Scan for the cell matching the given text and deliver its (x, y) coordinate at center. 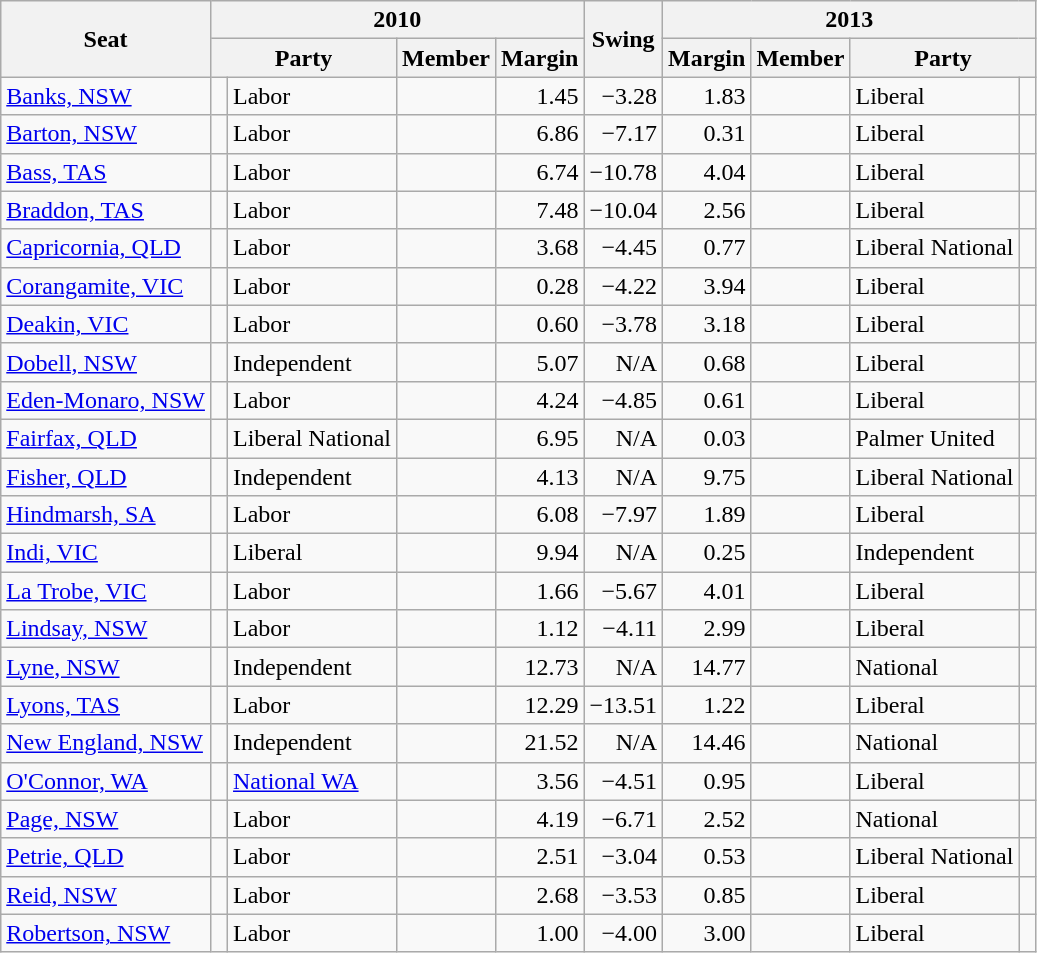
5.07 (540, 362)
−4.51 (624, 781)
4.01 (707, 591)
1.83 (707, 96)
2.52 (707, 819)
−3.04 (624, 857)
0.31 (707, 134)
1.12 (540, 629)
La Trobe, VIC (106, 591)
2.68 (540, 895)
0.61 (707, 400)
0.25 (707, 553)
1.22 (707, 705)
4.04 (707, 172)
2013 (850, 20)
3.00 (707, 933)
Corangamite, VIC (106, 286)
Bass, TAS (106, 172)
Lyne, NSW (106, 667)
O'Connor, WA (106, 781)
0.28 (540, 286)
6.74 (540, 172)
12.73 (540, 667)
7.48 (540, 210)
12.29 (540, 705)
−3.78 (624, 324)
3.18 (707, 324)
−3.28 (624, 96)
−10.04 (624, 210)
Fisher, QLD (106, 477)
Seat (106, 39)
0.60 (540, 324)
0.85 (707, 895)
Palmer United (934, 438)
2.99 (707, 629)
6.95 (540, 438)
21.52 (540, 743)
4.24 (540, 400)
14.46 (707, 743)
Eden-Monaro, NSW (106, 400)
Dobell, NSW (106, 362)
0.03 (707, 438)
1.66 (540, 591)
−6.71 (624, 819)
Barton, NSW (106, 134)
3.56 (540, 781)
Capricornia, QLD (106, 248)
New England, NSW (106, 743)
0.68 (707, 362)
Reid, NSW (106, 895)
0.53 (707, 857)
2010 (396, 20)
−5.67 (624, 591)
−10.78 (624, 172)
Braddon, TAS (106, 210)
National WA (312, 781)
−13.51 (624, 705)
Banks, NSW (106, 96)
Swing (624, 39)
−7.97 (624, 515)
9.94 (540, 553)
1.89 (707, 515)
Indi, VIC (106, 553)
6.86 (540, 134)
−4.22 (624, 286)
−4.00 (624, 933)
Petrie, QLD (106, 857)
3.68 (540, 248)
4.13 (540, 477)
Lindsay, NSW (106, 629)
0.77 (707, 248)
Page, NSW (106, 819)
4.19 (540, 819)
−4.85 (624, 400)
2.51 (540, 857)
−7.17 (624, 134)
−4.11 (624, 629)
1.45 (540, 96)
Robertson, NSW (106, 933)
3.94 (707, 286)
6.08 (540, 515)
2.56 (707, 210)
9.75 (707, 477)
1.00 (540, 933)
−3.53 (624, 895)
Fairfax, QLD (106, 438)
Lyons, TAS (106, 705)
−4.45 (624, 248)
Deakin, VIC (106, 324)
0.95 (707, 781)
Hindmarsh, SA (106, 515)
14.77 (707, 667)
